Identify which cell holds the provided text, then report its (x, y) central coordinate. 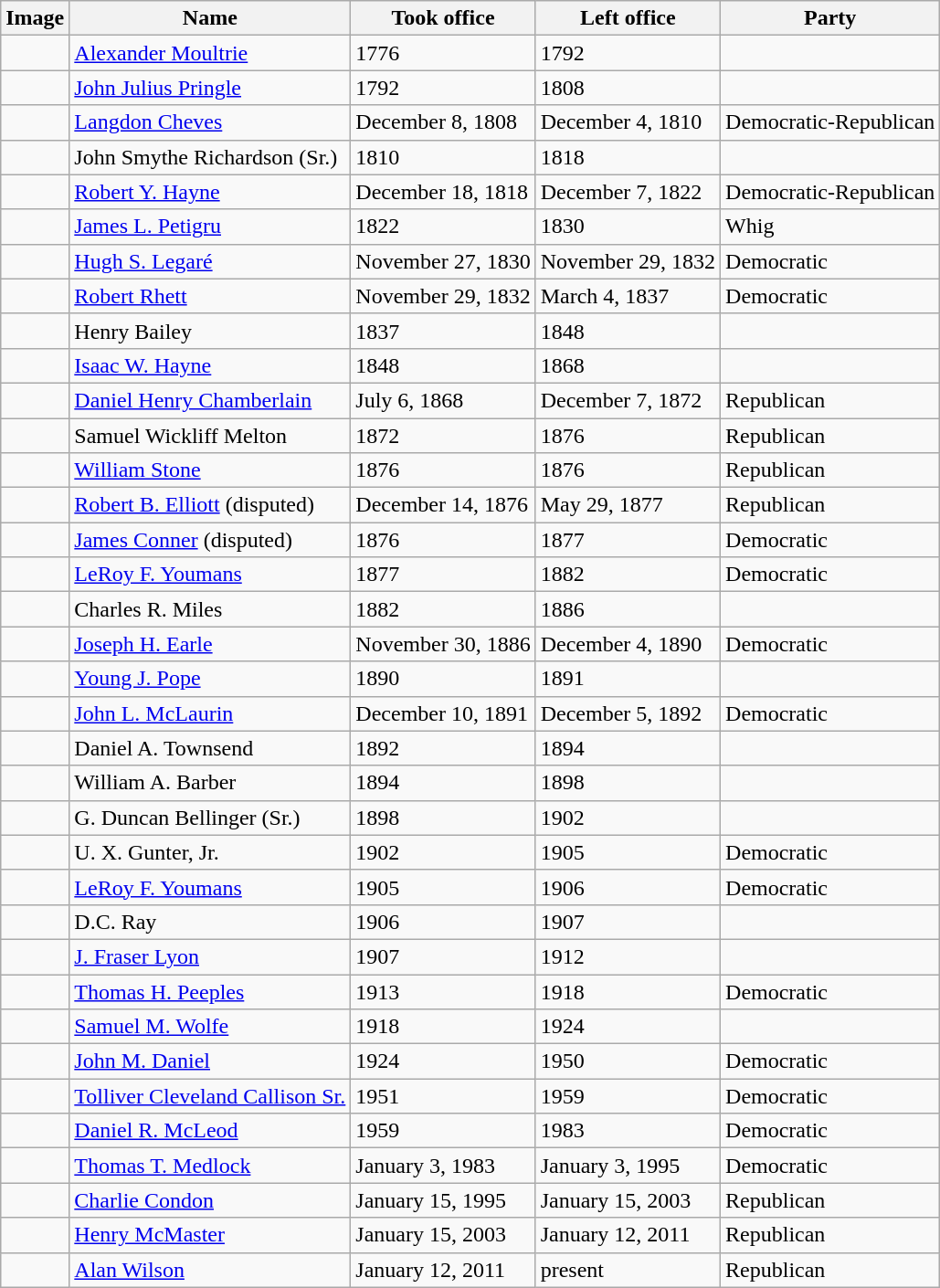
Alexander Moultrie (210, 53)
1983 (628, 1131)
G. Duncan Bellinger (Sr.) (210, 818)
Daniel A. Townsend (210, 748)
Daniel Henry Chamberlain (210, 400)
January 3, 1983 (443, 1166)
December 7, 1822 (628, 192)
November 30, 1886 (443, 644)
December 5, 1892 (628, 713)
January 3, 1995 (628, 1166)
Image (35, 18)
1868 (628, 365)
William A. Barber (210, 783)
Thomas H. Peeples (210, 991)
James Conner (disputed) (210, 540)
Henry McMaster (210, 1235)
1886 (628, 609)
1822 (443, 227)
1891 (628, 679)
1951 (443, 1096)
Took office (443, 18)
Robert B. Elliott (disputed) (210, 505)
May 29, 1877 (628, 505)
1776 (443, 53)
December 4, 1890 (628, 644)
November 27, 1830 (443, 261)
1808 (628, 88)
1950 (628, 1061)
Whig (830, 227)
July 6, 1868 (443, 400)
Alan Wilson (210, 1270)
Robert Y. Hayne (210, 192)
December 18, 1818 (443, 192)
Young J. Pope (210, 679)
December 10, 1891 (443, 713)
J. Fraser Lyon (210, 956)
Tolliver Cleveland Callison Sr. (210, 1096)
Joseph H. Earle (210, 644)
William Stone (210, 470)
Henry Bailey (210, 331)
Robert Rhett (210, 296)
1810 (443, 157)
1890 (443, 679)
James L. Petigru (210, 227)
January 15, 1995 (443, 1200)
Samuel M. Wolfe (210, 1027)
Hugh S. Legaré (210, 261)
D.C. Ray (210, 922)
Daniel R. McLeod (210, 1131)
present (628, 1270)
December 7, 1872 (628, 400)
John Julius Pringle (210, 88)
December 4, 1810 (628, 122)
December 14, 1876 (443, 505)
John L. McLaurin (210, 713)
Langdon Cheves (210, 122)
Thomas T. Medlock (210, 1166)
1872 (443, 436)
Isaac W. Hayne (210, 365)
Charles R. Miles (210, 609)
1912 (628, 956)
1892 (443, 748)
Left office (628, 18)
Party (830, 18)
Name (210, 18)
December 8, 1808 (443, 122)
March 4, 1837 (628, 296)
Charlie Condon (210, 1200)
1818 (628, 157)
1837 (443, 331)
1913 (443, 991)
U. X. Gunter, Jr. (210, 852)
John M. Daniel (210, 1061)
Samuel Wickliff Melton (210, 436)
John Smythe Richardson (Sr.) (210, 157)
1830 (628, 227)
